Detect which cell encompasses the target text, then output its [x, y] center coordinate. 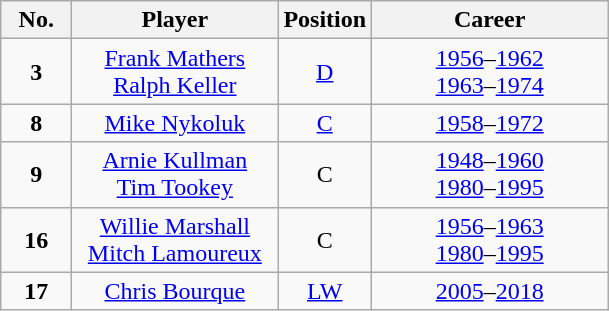
1948–19601980–1995 [490, 174]
Position [325, 20]
9 [36, 174]
1956–19631980–1995 [490, 240]
8 [36, 123]
Career [490, 20]
17 [36, 291]
1958–1972 [490, 123]
Mike Nykoluk [175, 123]
Arnie KullmanTim Tookey [175, 174]
16 [36, 240]
3 [36, 72]
Frank MathersRalph Keller [175, 72]
D [325, 72]
2005–2018 [490, 291]
No. [36, 20]
LW [325, 291]
1956–19621963–1974 [490, 72]
Player [175, 20]
Chris Bourque [175, 291]
Willie MarshallMitch Lamoureux [175, 240]
